Search for the cell housing the specified text and yield its (x, y) center coordinate. 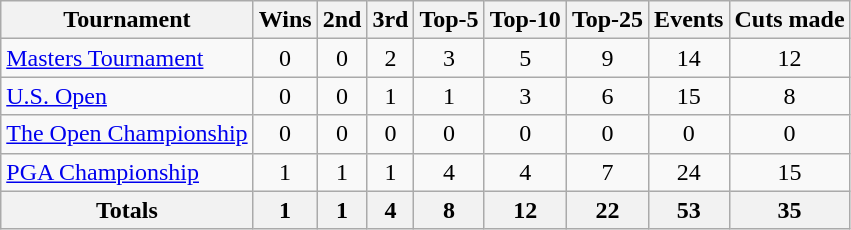
22 (607, 210)
Cuts made (790, 20)
Events (689, 20)
Tournament (127, 20)
14 (689, 58)
5 (525, 58)
The Open Championship (127, 134)
3rd (390, 20)
U.S. Open (127, 96)
6 (607, 96)
Masters Tournament (127, 58)
53 (689, 210)
2nd (342, 20)
Top-5 (449, 20)
Top-10 (525, 20)
2 (390, 58)
Top-25 (607, 20)
PGA Championship (127, 172)
7 (607, 172)
Totals (127, 210)
24 (689, 172)
Wins (285, 20)
35 (790, 210)
9 (607, 58)
